Identify which cell holds the provided text, then report its [x, y] central coordinate. 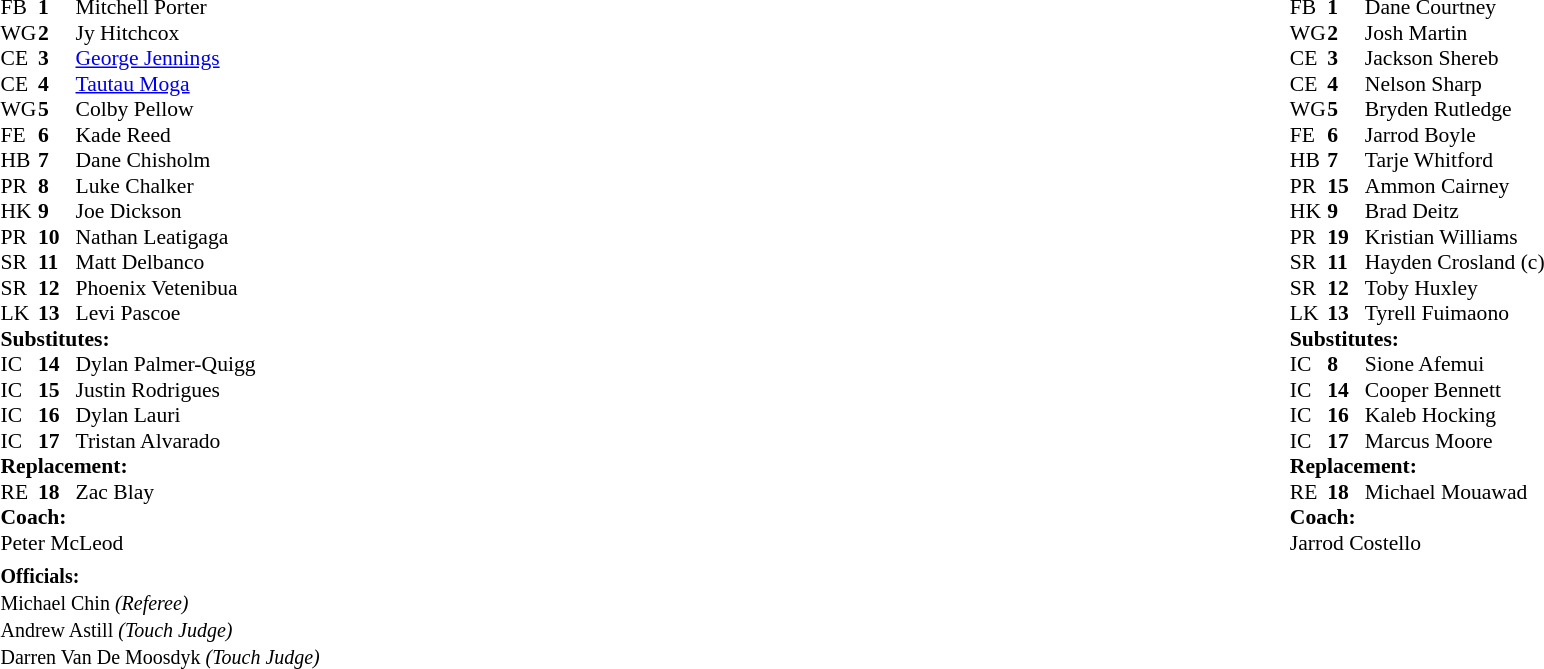
Tautau Moga [166, 84]
Nathan Leatigaga [166, 237]
10 [57, 237]
Coach: [128, 517]
19 [1346, 237]
Tristan Alvarado [166, 441]
Kade Reed [166, 135]
George Jennings [166, 59]
Matt Delbanco [166, 263]
Replacement: [128, 467]
Jy Hitchcox [166, 33]
Dylan Lauri [166, 415]
Levi Pascoe [166, 313]
Joe Dickson [166, 211]
Luke Chalker [166, 186]
Dane Chisholm [166, 161]
Zac Blay [166, 492]
Phoenix Vetenibua [166, 288]
Dylan Palmer-Quigg [166, 365]
Justin Rodrigues [166, 390]
Peter McLeod [128, 543]
Substitutes: [128, 339]
Colby Pellow [166, 109]
